Identify which cell holds the provided text, then report its (X, Y) central coordinate. 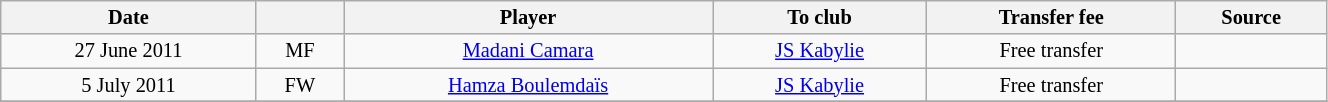
MF (300, 51)
27 June 2011 (128, 51)
Transfer fee (1052, 17)
To club (820, 17)
FW (300, 85)
5 July 2011 (128, 85)
Player (528, 17)
Hamza Boulemdaïs (528, 85)
Madani Camara (528, 51)
Date (128, 17)
Source (1252, 17)
